Locate the cell with the specified text and output its (X, Y) center coordinate. 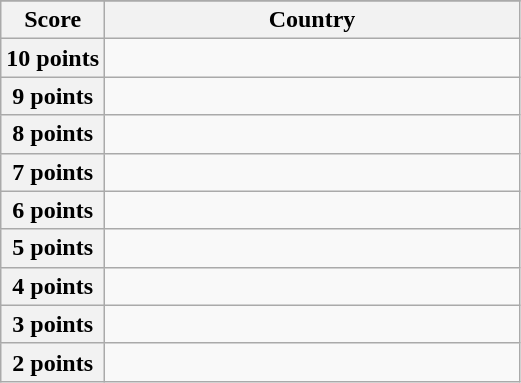
8 points (53, 134)
Score (53, 20)
2 points (53, 362)
10 points (53, 58)
9 points (53, 96)
4 points (53, 286)
6 points (53, 210)
7 points (53, 172)
Country (312, 20)
3 points (53, 324)
5 points (53, 248)
